Find where the given text appears and provide that cell's center as (X, Y) coordinate. 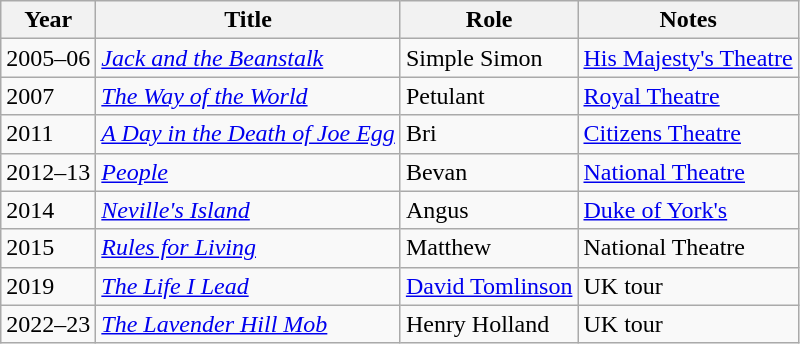
People (248, 172)
Rules for Living (248, 248)
2019 (48, 286)
Petulant (489, 96)
The Lavender Hill Mob (248, 324)
Notes (688, 20)
Bevan (489, 172)
Matthew (489, 248)
His Majesty's Theatre (688, 58)
Simple Simon (489, 58)
2005–06 (48, 58)
Henry Holland (489, 324)
A Day in the Death of Joe Egg (248, 134)
The Way of the World (248, 96)
Title (248, 20)
The Life I Lead (248, 286)
Bri (489, 134)
2011 (48, 134)
2007 (48, 96)
2015 (48, 248)
2012–13 (48, 172)
2014 (48, 210)
2022–23 (48, 324)
David Tomlinson (489, 286)
Royal Theatre (688, 96)
Jack and the Beanstalk (248, 58)
Role (489, 20)
Citizens Theatre (688, 134)
Year (48, 20)
Neville's Island (248, 210)
Angus (489, 210)
Duke of York's (688, 210)
